Capture the cell that displays the provided text and extract its [X, Y] central coordinate. 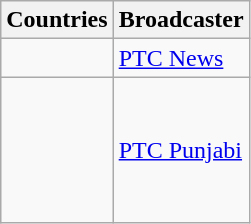
Countries [57, 20]
PTC News [181, 58]
PTC Punjabi [181, 150]
Broadcaster [181, 20]
